Output the [x, y] coordinate of the center of the cell containing the given text.  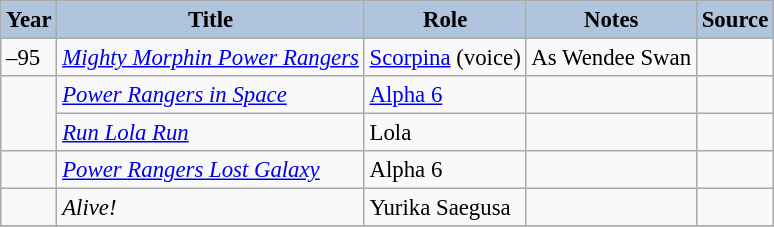
Alive! [210, 208]
Yurika Saegusa [445, 208]
Lola [445, 133]
Title [210, 20]
Source [734, 20]
Notes [611, 20]
–95 [29, 58]
Power Rangers in Space [210, 95]
Mighty Morphin Power Rangers [210, 58]
Run Lola Run [210, 133]
Role [445, 20]
Power Rangers Lost Galaxy [210, 170]
Scorpina (voice) [445, 58]
As Wendee Swan [611, 58]
Year [29, 20]
